From the cell containing the given text, extract its center point as (x, y) coordinate. 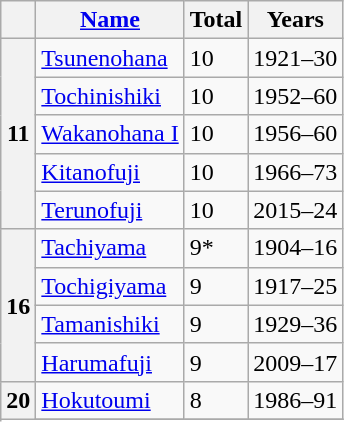
1904–16 (296, 248)
1921–30 (296, 58)
Kitanofuji (110, 172)
Years (296, 20)
1917–25 (296, 286)
9* (216, 248)
Wakanohana I (110, 134)
Tochigiyama (110, 286)
11 (18, 134)
1986–91 (296, 400)
1952–60 (296, 96)
Tachiyama (110, 248)
Hokutoumi (110, 400)
16 (18, 305)
2009–17 (296, 362)
2015–24 (296, 210)
Tochinishiki (110, 96)
Harumafuji (110, 362)
20 (18, 400)
Total (216, 20)
1929–36 (296, 324)
8 (216, 400)
1956–60 (296, 134)
Terunofuji (110, 210)
Tsunenohana (110, 58)
Name (110, 20)
1966–73 (296, 172)
Tamanishiki (110, 324)
